Search for the cell housing the specified text and yield its (x, y) center coordinate. 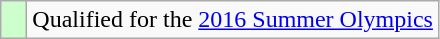
Qualified for the 2016 Summer Olympics (233, 20)
